Locate the cell with the specified text and output its [x, y] center coordinate. 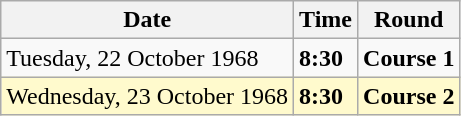
Tuesday, 22 October 1968 [148, 58]
Course 1 [409, 58]
Wednesday, 23 October 1968 [148, 96]
Course 2 [409, 96]
Time [326, 20]
Date [148, 20]
Round [409, 20]
